Return (x, y) of the center of cell containing provided text 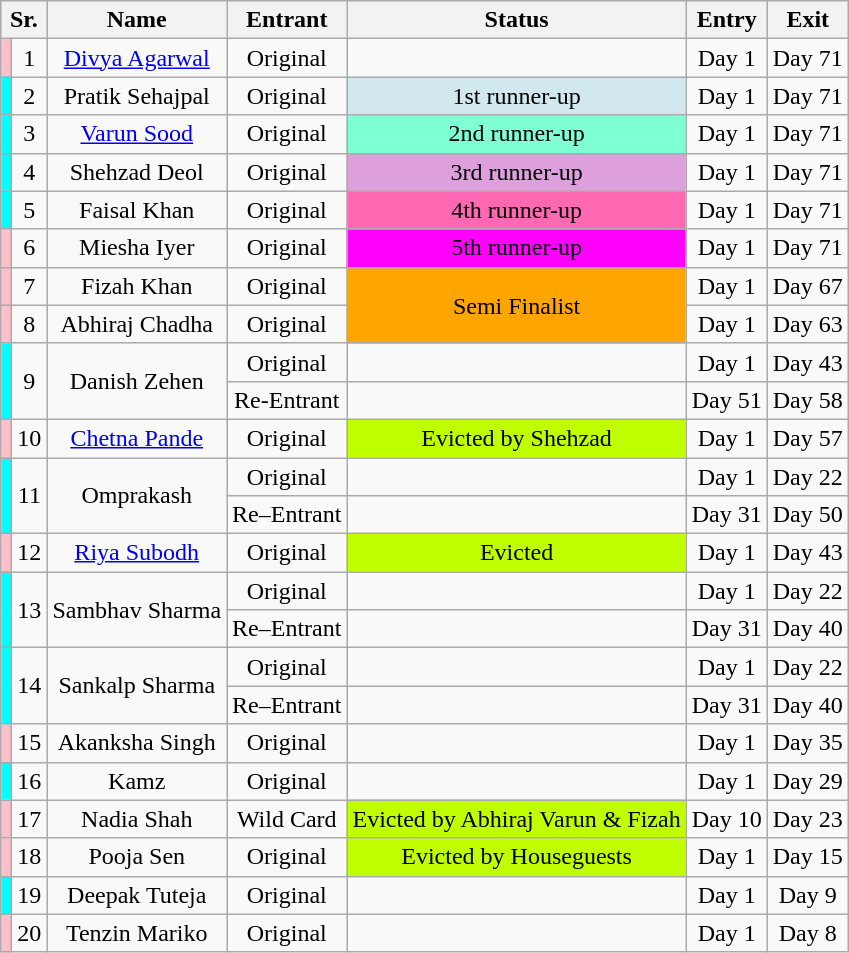
3rd runner-up (516, 172)
Name (137, 20)
Wild Card (287, 819)
7 (30, 286)
8 (30, 324)
Sr. (24, 20)
Evicted by Houseguests (516, 857)
Day 51 (726, 400)
Day 29 (808, 781)
Divya Agarwal (137, 58)
9 (30, 381)
Status (516, 20)
12 (30, 553)
1st runner-up (516, 96)
1 (30, 58)
Pooja Sen (137, 857)
Day 50 (808, 515)
Sankalp Sharma (137, 686)
Miesha Iyer (137, 248)
Day 8 (808, 933)
2nd runner-up (516, 134)
Nadia Shah (137, 819)
4 (30, 172)
Day 9 (808, 895)
4th runner-up (516, 210)
Semi Finalist (516, 305)
15 (30, 743)
Sambhav Sharma (137, 610)
Day 58 (808, 400)
Re-Entrant (287, 400)
5th runner-up (516, 248)
Akanksha Singh (137, 743)
Shehzad Deol (137, 172)
14 (30, 686)
Tenzin Mariko (137, 933)
13 (30, 610)
Day 35 (808, 743)
16 (30, 781)
Entry (726, 20)
11 (30, 496)
Omprakash (137, 496)
10 (30, 438)
19 (30, 895)
3 (30, 134)
Danish Zehen (137, 381)
2 (30, 96)
17 (30, 819)
18 (30, 857)
Day 23 (808, 819)
Evicted by Shehzad (516, 438)
Pratik Sehajpal (137, 96)
Evicted by Abhiraj Varun & Fizah (516, 819)
Kamz (137, 781)
Day 63 (808, 324)
Abhiraj Chadha (137, 324)
Chetna Pande (137, 438)
Exit (808, 20)
Riya Subodh (137, 553)
Evicted (516, 553)
Entrant (287, 20)
20 (30, 933)
Day 10 (726, 819)
Day 15 (808, 857)
Fizah Khan (137, 286)
5 (30, 210)
Day 67 (808, 286)
Varun Sood (137, 134)
Faisal Khan (137, 210)
Day 57 (808, 438)
6 (30, 248)
Deepak Tuteja (137, 895)
